Scan for the cell matching the given text and deliver its (x, y) coordinate at center. 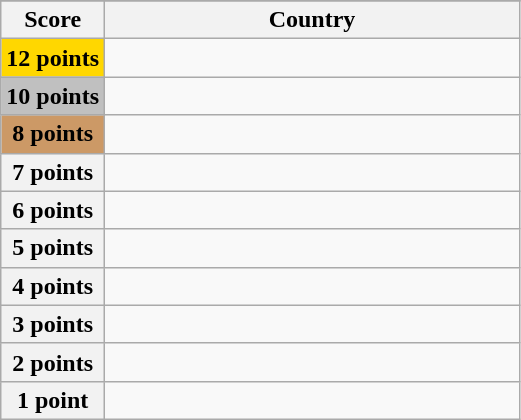
Score (53, 20)
6 points (53, 210)
8 points (53, 134)
5 points (53, 248)
7 points (53, 172)
3 points (53, 324)
12 points (53, 58)
2 points (53, 362)
10 points (53, 96)
1 point (53, 400)
Country (312, 20)
4 points (53, 286)
